Provide the (X, Y) coordinate of the cell's center where the given text is located.  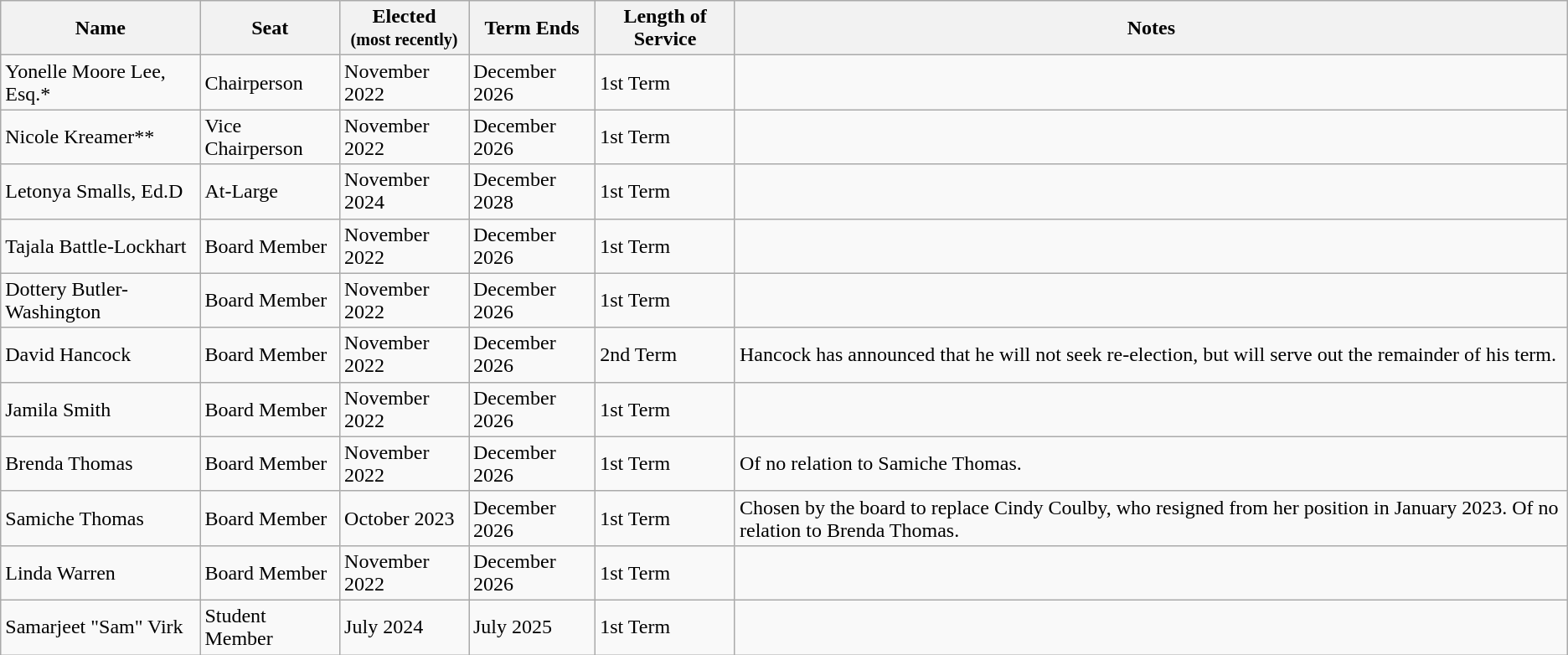
Yonelle Moore Lee, Esq.* (101, 82)
Chosen by the board to replace Cindy Coulby, who resigned from her position in January 2023. Of no relation to Brenda Thomas. (1151, 518)
Vice Chairperson (270, 137)
Tajala Battle-Lockhart (101, 246)
July 2025 (533, 627)
Brenda Thomas (101, 464)
July 2024 (405, 627)
Dottery Butler-Washington (101, 300)
Term Ends (533, 28)
Nicole Kreamer** (101, 137)
Notes (1151, 28)
At-Large (270, 191)
Hancock has announced that he will not seek re-election, but will serve out the remainder of his term. (1151, 355)
Name (101, 28)
October 2023 (405, 518)
Jamila Smith (101, 409)
Elected(most recently) (405, 28)
Letonya Smalls, Ed.D (101, 191)
Seat (270, 28)
November 2024 (405, 191)
David Hancock (101, 355)
Of no relation to Samiche Thomas. (1151, 464)
2nd Term (665, 355)
Linda Warren (101, 573)
Student Member (270, 627)
Samiche Thomas (101, 518)
Samarjeet "Sam" Virk (101, 627)
Length of Service (665, 28)
Chairperson (270, 82)
December 2028 (533, 191)
